Locate the cell with the specified text and output its [X, Y] center coordinate. 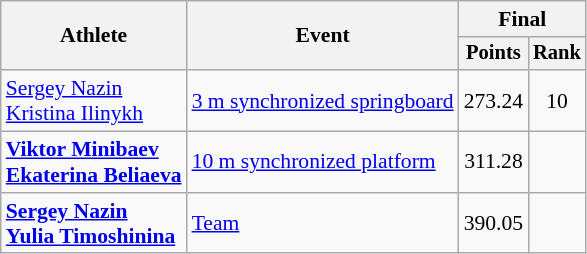
Team [323, 224]
10 [557, 100]
Viktor MinibaevEkaterina Beliaeva [94, 162]
10 m synchronized platform [323, 162]
Sergey NazinKristina Ilinykh [94, 100]
3 m synchronized springboard [323, 100]
273.24 [494, 100]
311.28 [494, 162]
Event [323, 36]
Sergey NazinYulia Timoshinina [94, 224]
Final [522, 19]
Athlete [94, 36]
390.05 [494, 224]
Rank [557, 54]
Points [494, 54]
